Output the (X, Y) coordinate of the center of the cell containing the given text.  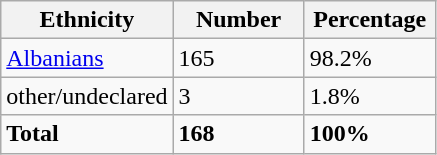
Ethnicity (87, 20)
Total (87, 134)
Albanians (87, 58)
other/undeclared (87, 96)
98.2% (370, 58)
Number (238, 20)
168 (238, 134)
165 (238, 58)
3 (238, 96)
1.8% (370, 96)
100% (370, 134)
Percentage (370, 20)
